Provide the (X, Y) coordinate of the cell's center where the given text is located.  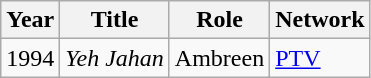
Yeh Jahan (115, 58)
1994 (30, 58)
Ambreen (219, 58)
PTV (320, 58)
Role (219, 20)
Title (115, 20)
Year (30, 20)
Network (320, 20)
